Output the [x, y] coordinate of the center of the cell containing the given text.  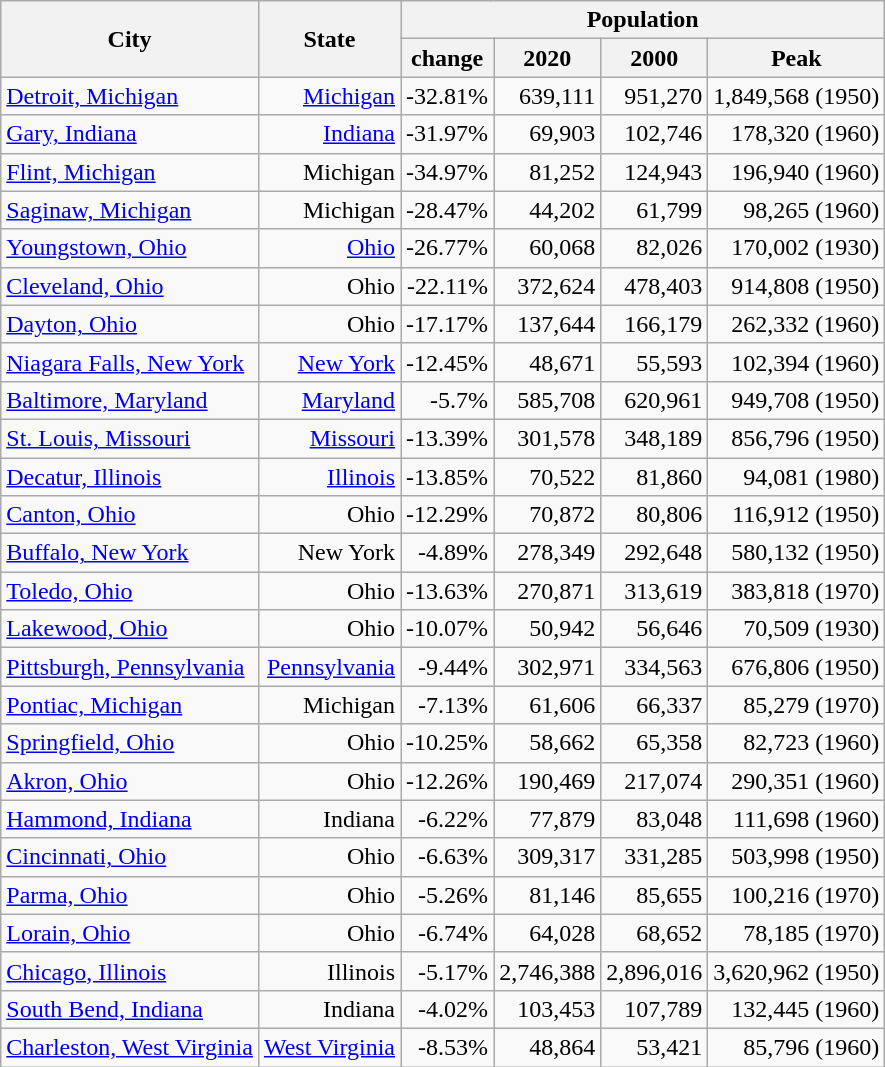
Chicago, Illinois [130, 971]
Cleveland, Ohio [130, 286]
270,871 [548, 591]
2,746,388 [548, 971]
Detroit, Michigan [130, 96]
Lorain, Ohio [130, 933]
331,285 [654, 857]
111,698 (1960) [796, 819]
-10.25% [448, 743]
53,421 [654, 1047]
-13.85% [448, 477]
2000 [654, 58]
-22.11% [448, 286]
-4.89% [448, 553]
-12.45% [448, 362]
-13.39% [448, 438]
166,179 [654, 324]
78,185 (1970) [796, 933]
-31.97% [448, 134]
68,652 [654, 933]
70,522 [548, 477]
-12.26% [448, 781]
301,578 [548, 438]
137,644 [548, 324]
Parma, Ohio [130, 895]
334,563 [654, 667]
83,048 [654, 819]
55,593 [654, 362]
60,068 [548, 248]
-5.7% [448, 400]
81,146 [548, 895]
639,111 [548, 96]
Dayton, Ohio [130, 324]
309,317 [548, 857]
348,189 [654, 438]
81,252 [548, 172]
69,903 [548, 134]
-6.63% [448, 857]
620,961 [654, 400]
2020 [548, 58]
-9.44% [448, 667]
70,872 [548, 515]
Hammond, Indiana [130, 819]
82,026 [654, 248]
West Virginia [329, 1047]
102,394 (1960) [796, 362]
70,509 (1930) [796, 629]
Population [643, 20]
South Bend, Indiana [130, 1009]
190,469 [548, 781]
Gary, Indiana [130, 134]
383,818 (1970) [796, 591]
85,655 [654, 895]
Peak [796, 58]
-28.47% [448, 210]
-7.13% [448, 705]
65,358 [654, 743]
580,132 (1950) [796, 553]
56,646 [654, 629]
372,624 [548, 286]
217,074 [654, 781]
85,279 (1970) [796, 705]
48,864 [548, 1047]
Buffalo, New York [130, 553]
170,002 (1930) [796, 248]
-34.97% [448, 172]
St. Louis, Missouri [130, 438]
61,606 [548, 705]
3,620,962 (1950) [796, 971]
Missouri [329, 438]
503,998 (1950) [796, 857]
-13.63% [448, 591]
-8.53% [448, 1047]
64,028 [548, 933]
302,971 [548, 667]
949,708 (1950) [796, 400]
81,860 [654, 477]
132,445 (1960) [796, 1009]
58,662 [548, 743]
82,723 (1960) [796, 743]
313,619 [654, 591]
1,849,568 (1950) [796, 96]
98,265 (1960) [796, 210]
Akron, Ohio [130, 781]
103,453 [548, 1009]
-6.74% [448, 933]
50,942 [548, 629]
City [130, 39]
856,796 (1950) [796, 438]
Cincinnati, Ohio [130, 857]
-4.02% [448, 1009]
116,912 (1950) [796, 515]
478,403 [654, 286]
44,202 [548, 210]
change [448, 58]
State [329, 39]
94,081 (1980) [796, 477]
48,671 [548, 362]
914,808 (1950) [796, 286]
77,879 [548, 819]
Pennsylvania [329, 667]
Pontiac, Michigan [130, 705]
-10.07% [448, 629]
178,320 (1960) [796, 134]
102,746 [654, 134]
Canton, Ohio [130, 515]
Pittsburgh, Pennsylvania [130, 667]
-32.81% [448, 96]
107,789 [654, 1009]
Niagara Falls, New York [130, 362]
124,943 [654, 172]
292,648 [654, 553]
61,799 [654, 210]
Maryland [329, 400]
Lakewood, Ohio [130, 629]
66,337 [654, 705]
585,708 [548, 400]
-12.29% [448, 515]
290,351 (1960) [796, 781]
676,806 (1950) [796, 667]
262,332 (1960) [796, 324]
Saginaw, Michigan [130, 210]
80,806 [654, 515]
-5.17% [448, 971]
-17.17% [448, 324]
Springfield, Ohio [130, 743]
Decatur, Illinois [130, 477]
-5.26% [448, 895]
85,796 (1960) [796, 1047]
2,896,016 [654, 971]
Charleston, West Virginia [130, 1047]
278,349 [548, 553]
196,940 (1960) [796, 172]
-26.77% [448, 248]
Baltimore, Maryland [130, 400]
Toledo, Ohio [130, 591]
Flint, Michigan [130, 172]
-6.22% [448, 819]
951,270 [654, 96]
Youngstown, Ohio [130, 248]
100,216 (1970) [796, 895]
